Determine the [X, Y] coordinate at the center of the cell enclosing the given text.  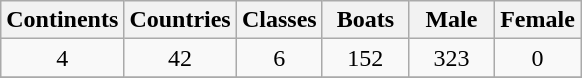
Boats [365, 20]
42 [180, 58]
Male [451, 20]
Countries [180, 20]
323 [451, 58]
Female [537, 20]
152 [365, 58]
0 [537, 58]
Continents [62, 20]
4 [62, 58]
6 [279, 58]
Classes [279, 20]
